For the text-containing cell, return its midpoint in [x, y] coordinate format. 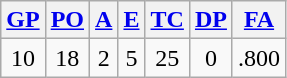
GP [23, 20]
10 [23, 58]
PO [67, 20]
E [132, 20]
18 [67, 58]
DP [210, 20]
0 [210, 58]
.800 [258, 58]
2 [104, 58]
TC [167, 20]
FA [258, 20]
A [104, 20]
5 [132, 58]
25 [167, 58]
